Search for the cell housing the specified text and yield its [x, y] center coordinate. 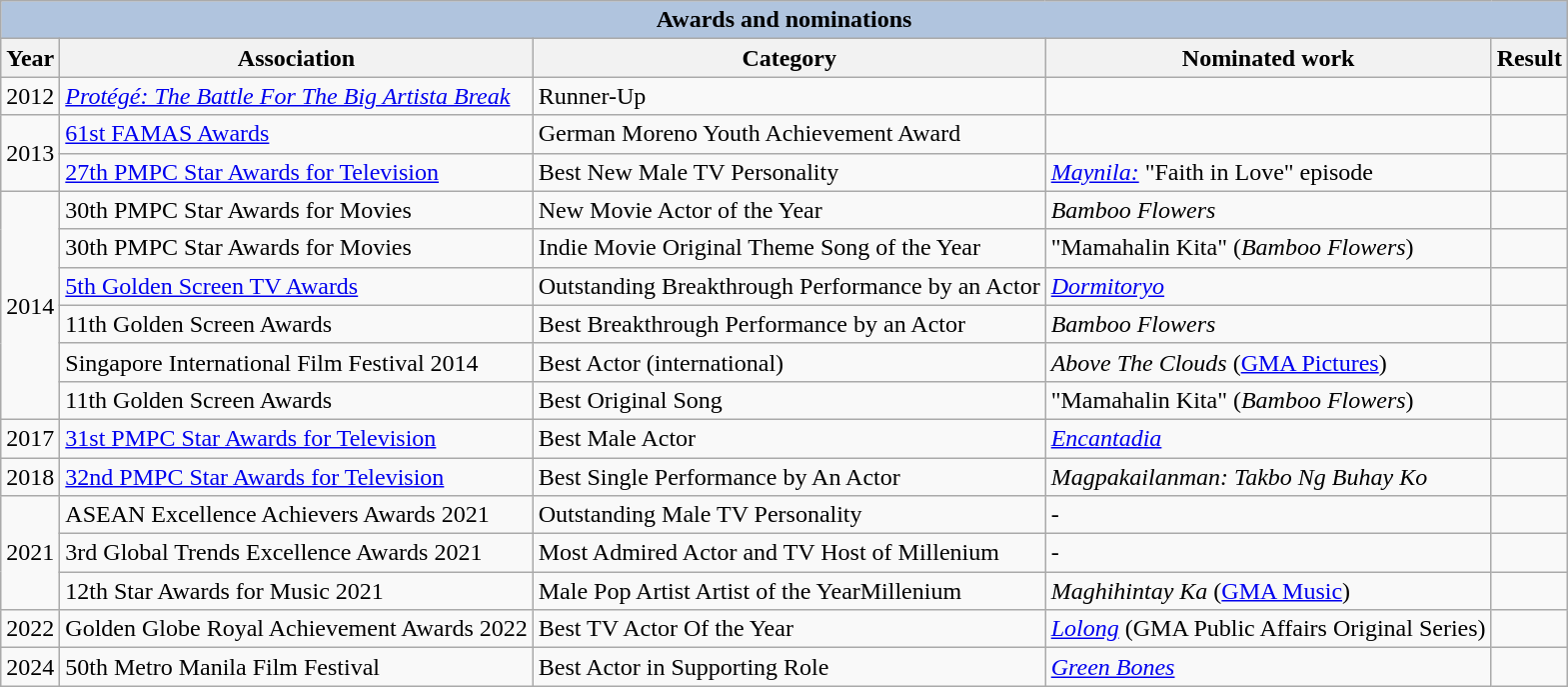
Best Male Actor [789, 438]
Best Breakthrough Performance by an Actor [789, 324]
50th Metro Manila Film Festival [296, 667]
2018 [30, 477]
12th Star Awards for Music 2021 [296, 591]
32nd PMPC Star Awards for Television [296, 477]
Male Pop Artist Artist of the YearMillenium [789, 591]
Magpakailanman: Takbo Ng Buhay Ko [1268, 477]
2022 [30, 629]
Best TV Actor Of the Year [789, 629]
Awards and nominations [784, 20]
New Movie Actor of the Year [789, 210]
Lolong (GMA Public Affairs Original Series) [1268, 629]
2012 [30, 96]
Outstanding Breakthrough Performance by an Actor [789, 286]
Outstanding Male TV Personality [789, 515]
2013 [30, 153]
Category [789, 58]
Green Bones [1268, 667]
3rd Global Trends Excellence Awards 2021 [296, 553]
Best Single Performance by An Actor [789, 477]
Encantadia [1268, 438]
Year [30, 58]
Best Original Song [789, 400]
Best Actor (international) [789, 362]
Golden Globe Royal Achievement Awards 2022 [296, 629]
Maynila: "Faith in Love" episode [1268, 172]
Nominated work [1268, 58]
2017 [30, 438]
Best New Male TV Personality [789, 172]
Best Actor in Supporting Role [789, 667]
2024 [30, 667]
Singapore International Film Festival 2014 [296, 362]
Most Admired Actor and TV Host of Millenium [789, 553]
Runner-Up [789, 96]
Above The Clouds (GMA Pictures) [1268, 362]
Dormitoryo [1268, 286]
Maghihintay Ka (GMA Music) [1268, 591]
Association [296, 58]
2014 [30, 305]
61st FAMAS Awards [296, 134]
5th Golden Screen TV Awards [296, 286]
ASEAN Excellence Achievers Awards 2021 [296, 515]
27th PMPC Star Awards for Television [296, 172]
Result [1529, 58]
Protégé: The Battle For The Big Artista Break [296, 96]
Indie Movie Original Theme Song of the Year [789, 248]
31st PMPC Star Awards for Television [296, 438]
German Moreno Youth Achievement Award [789, 134]
2021 [30, 553]
